Search for the cell housing the specified text and yield its [X, Y] center coordinate. 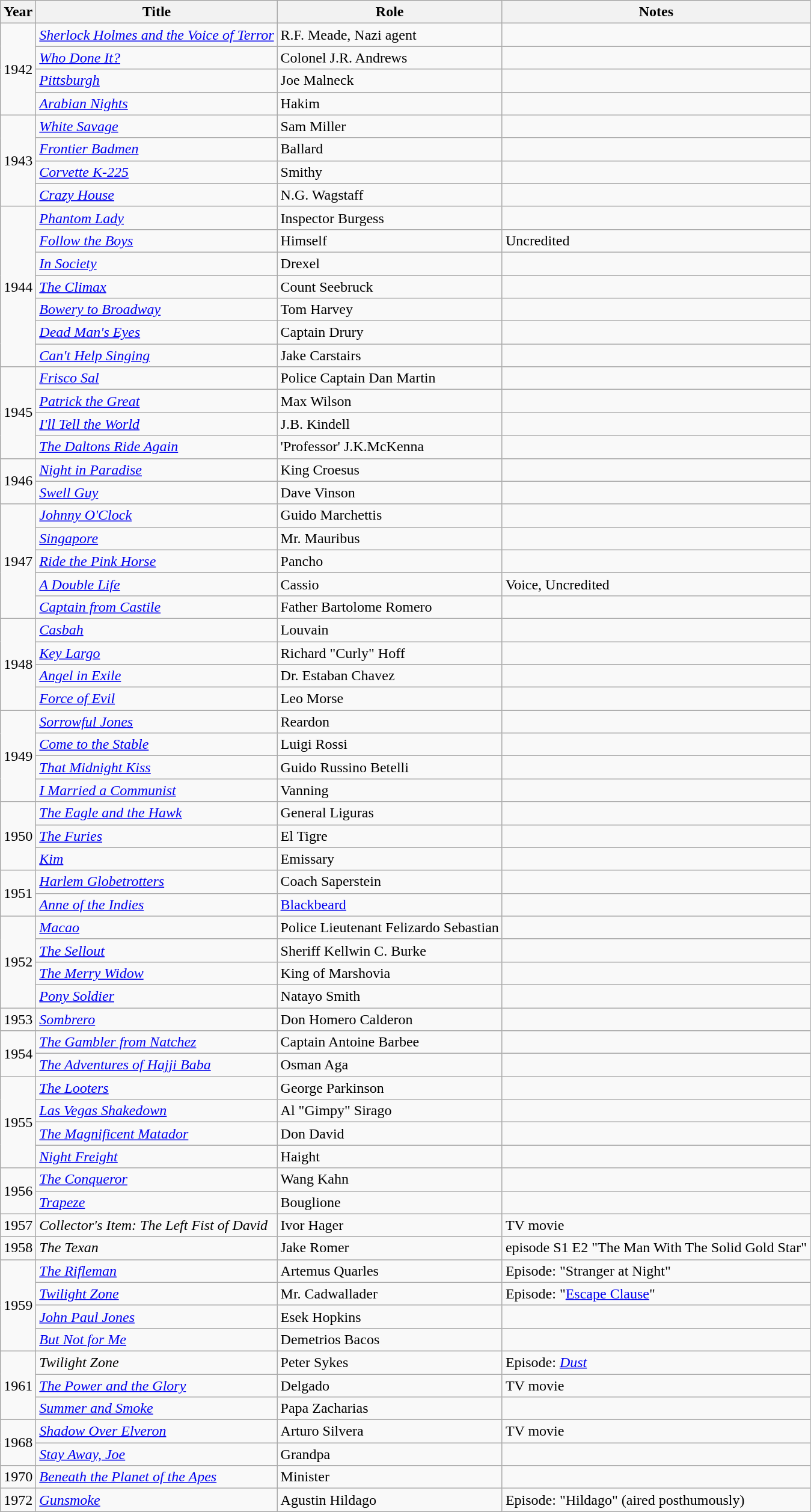
1958 [18, 1248]
The Adventures of Hajji Baba [156, 1065]
N.G. Wagstaff [390, 195]
1953 [18, 1019]
Patrick the Great [156, 401]
In Society [156, 263]
Peter Sykes [390, 1362]
Ballard [390, 149]
Mr. Cadwallader [390, 1294]
Artemus Quarles [390, 1271]
King Croesus [390, 470]
Dead Man's Eyes [156, 333]
The Looters [156, 1088]
Papa Zacharias [390, 1409]
1943 [18, 161]
Stay Away, Joe [156, 1454]
1942 [18, 69]
A Double Life [156, 584]
Colonel J.R. Andrews [390, 58]
Jake Romer [390, 1248]
Ivor Hager [390, 1225]
Can't Help Singing [156, 355]
Year [18, 12]
Collector's Item: The Left Fist of David [156, 1225]
1951 [18, 893]
George Parkinson [390, 1088]
Night Freight [156, 1157]
The Climax [156, 287]
The Daltons Ride Again [156, 447]
1961 [18, 1385]
Vanning [390, 790]
episode S1 E2 "The Man With The Solid Gold Star" [656, 1248]
Role [390, 12]
The Texan [156, 1248]
Johnny O'Clock [156, 515]
Frisco Sal [156, 378]
Sam Miller [390, 126]
Minister [390, 1477]
That Midnight Kiss [156, 767]
Dave Vinson [390, 493]
R.F. Meade, Nazi agent [390, 35]
Pancho [390, 561]
Voice, Uncredited [656, 584]
Reardon [390, 722]
Tom Harvey [390, 310]
John Paul Jones [156, 1317]
Captain Antoine Barbee [390, 1042]
I'll Tell the World [156, 424]
Arturo Silvera [390, 1431]
Gunsmoke [156, 1500]
Louvain [390, 630]
Pony Soldier [156, 996]
Beneath the Planet of the Apes [156, 1477]
1972 [18, 1500]
King of Marshovia [390, 973]
Hakim [390, 103]
Agustin Hildago [390, 1500]
Crazy House [156, 195]
1946 [18, 481]
Who Done It? [156, 58]
Come to the Stable [156, 745]
Trapeze [156, 1202]
1957 [18, 1225]
Richard "Curly" Hoff [390, 653]
Wang Kahn [390, 1179]
The Conqueror [156, 1179]
Notes [656, 12]
Leo Morse [390, 699]
1948 [18, 664]
Cassio [390, 584]
Police Captain Dan Martin [390, 378]
Bowery to Broadway [156, 310]
1968 [18, 1443]
Arabian Nights [156, 103]
Macao [156, 927]
Police Lieutenant Felizardo Sebastian [390, 927]
Captain from Castile [156, 607]
Kim [156, 859]
Key Largo [156, 653]
Pittsburgh [156, 81]
White Savage [156, 126]
I Married a Communist [156, 790]
Haight [390, 1157]
Sorrowful Jones [156, 722]
Esek Hopkins [390, 1317]
Don Homero Calderon [390, 1019]
Ride the Pink Horse [156, 561]
1949 [18, 756]
Drexel [390, 263]
Emissary [390, 859]
Las Vegas Shakedown [156, 1111]
Father Bartolome Romero [390, 607]
Al "Gimpy" Sirago [390, 1111]
Guido Russino Betelli [390, 767]
But Not for Me [156, 1339]
El Tigre [390, 836]
1970 [18, 1477]
Summer and Smoke [156, 1409]
The Eagle and the Hawk [156, 813]
Follow the Boys [156, 241]
Night in Paradise [156, 470]
Grandpa [390, 1454]
Bouglione [390, 1202]
1955 [18, 1122]
Phantom Lady [156, 218]
Delgado [390, 1385]
The Power and the Glory [156, 1385]
1956 [18, 1191]
Himself [390, 241]
1952 [18, 962]
Episode: "Hildago" (aired posthumously) [656, 1500]
Title [156, 12]
1944 [18, 286]
Sheriff Kellwin C. Burke [390, 950]
Dr. Estaban Chavez [390, 676]
The Furies [156, 836]
1945 [18, 413]
1959 [18, 1305]
Mr. Mauribus [390, 538]
1947 [18, 561]
Sherlock Holmes and the Voice of Terror [156, 35]
Don David [390, 1134]
Jake Carstairs [390, 355]
Casbah [156, 630]
Natayo Smith [390, 996]
The Rifleman [156, 1271]
Smithy [390, 172]
Count Seebruck [390, 287]
Singapore [156, 538]
J.B. Kindell [390, 424]
Corvette K-225 [156, 172]
Harlem Globetrotters [156, 882]
Guido Marchettis [390, 515]
Captain Drury [390, 333]
The Sellout [156, 950]
The Merry Widow [156, 973]
Inspector Burgess [390, 218]
Episode: Dust [656, 1362]
Frontier Badmen [156, 149]
Episode: "Stranger at Night" [656, 1271]
The Magnificent Matador [156, 1134]
'Professor' J.K.McKenna [390, 447]
Osman Aga [390, 1065]
Shadow Over Elveron [156, 1431]
Force of Evil [156, 699]
The Gambler from Natchez [156, 1042]
Demetrios Bacos [390, 1339]
Angel in Exile [156, 676]
Joe Malneck [390, 81]
Max Wilson [390, 401]
Uncredited [656, 241]
Swell Guy [156, 493]
Luigi Rossi [390, 745]
Sombrero [156, 1019]
General Liguras [390, 813]
Anne of the Indies [156, 905]
Episode: "Escape Clause" [656, 1294]
1950 [18, 836]
Blackbeard [390, 905]
1954 [18, 1054]
Coach Saperstein [390, 882]
